Provide the (X, Y) coordinate of the cell's center where the given text is located.  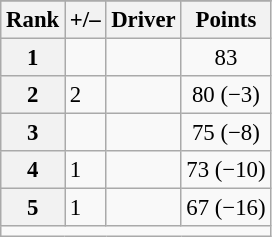
83 (226, 58)
+/– (86, 20)
75 (−8) (226, 133)
Rank (33, 20)
67 (−16) (226, 208)
80 (−3) (226, 95)
Driver (144, 20)
5 (33, 208)
4 (33, 170)
73 (−10) (226, 170)
3 (33, 133)
Points (226, 20)
